Determine the [X, Y] coordinate at the center of the cell enclosing the given text.  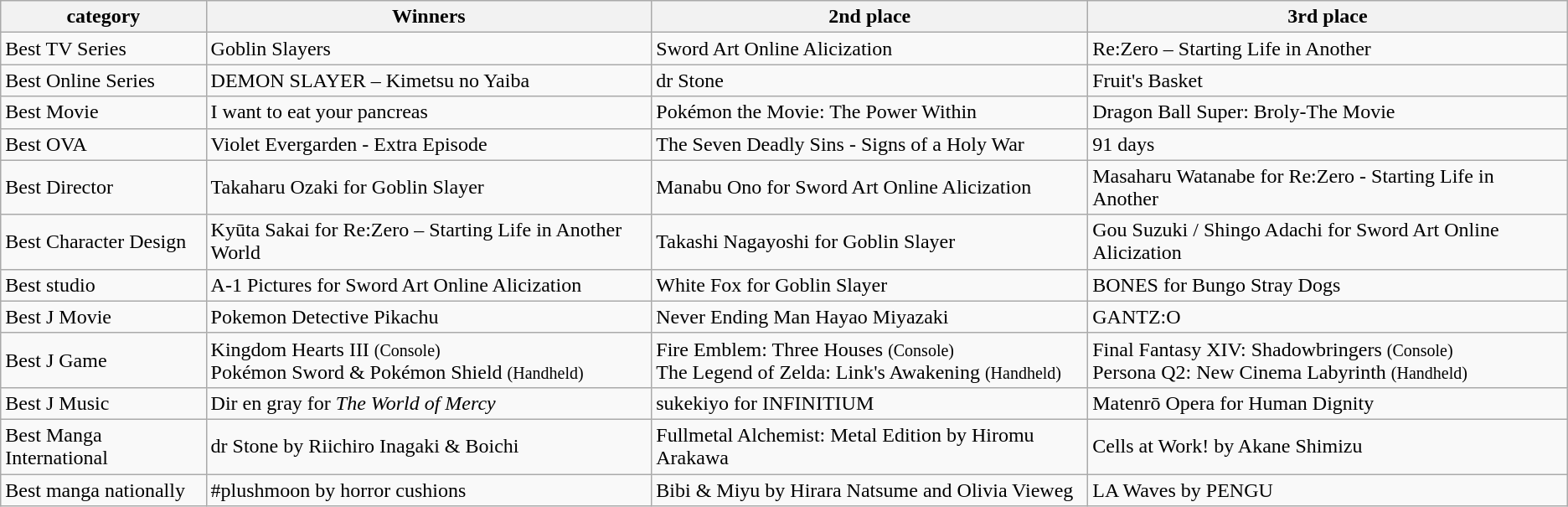
91 days [1328, 144]
Final Fantasy XIV: Shadowbringers (Console)Persona Q2: New Cinema Labyrinth (Handheld) [1328, 360]
Fire Emblem: Three Houses (Console)The Legend of Zelda: Link's Awakening (Handheld) [869, 360]
Best J Game [104, 360]
DEMON SLAYER – Kimetsu no Yaiba [429, 80]
Bibi & Miyu by Hirara Natsume and Olivia Vieweg [869, 490]
Cells at Work! by Akane Shimizu [1328, 446]
A-1 Pictures for Sword Art Online Alicization [429, 285]
3rd place [1328, 17]
category [104, 17]
Best Online Series [104, 80]
Kingdom Hearts III (Console)Pokémon Sword & Pokémon Shield (Handheld) [429, 360]
Best OVA [104, 144]
Never Ending Man Hayao Miyazaki [869, 317]
Takaharu Ozaki for Goblin Slayer [429, 188]
Best Manga International [104, 446]
Matenrō Opera for Human Dignity [1328, 403]
Kyūta Sakai for Re:Zero – Starting Life in Another World [429, 241]
Manabu Ono for Sword Art Online Alicization [869, 188]
Fullmetal Alchemist: Metal Edition by Hiromu Arakawa [869, 446]
sukekiyo for INFINITIUM [869, 403]
dr Stone [869, 80]
Violet Evergarden - Extra Episode [429, 144]
Best J Movie [104, 317]
#plushmoon by horror cushions [429, 490]
Takashi Nagayoshi for Goblin Slayer [869, 241]
Dir en gray for The World of Mercy [429, 403]
Best TV Series [104, 49]
Goblin Slayers [429, 49]
2nd place [869, 17]
Best manga nationally [104, 490]
Best studio [104, 285]
I want to eat your pancreas [429, 112]
BONES for Bungo Stray Dogs [1328, 285]
dr Stone by Riichiro Inagaki & Boichi [429, 446]
Best Director [104, 188]
LA Waves by PENGU [1328, 490]
Best Character Design [104, 241]
White Fox for Goblin Slayer [869, 285]
Best Movie [104, 112]
GANTZ:O [1328, 317]
Winners [429, 17]
Pokemon Detective Pikachu [429, 317]
Sword Art Online Alicization [869, 49]
The Seven Deadly Sins - Signs of a Holy War [869, 144]
Pokémon the Movie: The Power Within [869, 112]
Dragon Ball Super: Broly-The Movie [1328, 112]
Masaharu Watanabe for Re:Zero - Starting Life in Another [1328, 188]
Best J Music [104, 403]
Fruit's Basket [1328, 80]
Re:Zero – Starting Life in Another [1328, 49]
Gou Suzuki / Shingo Adachi for Sword Art Online Alicization [1328, 241]
